Pinpoint the cell where the given text exists, returning its [X, Y] midpoint coordinate. 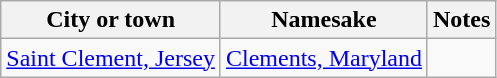
City or town [111, 20]
Clements, Maryland [324, 58]
Namesake [324, 20]
Saint Clement, Jersey [111, 58]
Notes [461, 20]
